From the cell containing the given text, extract its center point as [X, Y] coordinate. 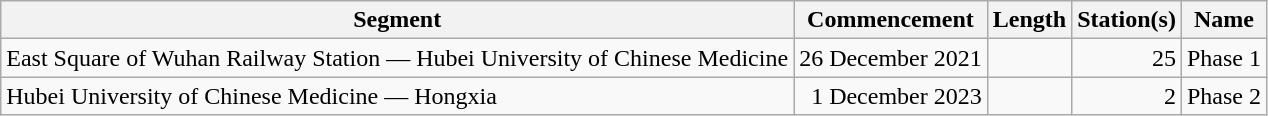
Phase 2 [1224, 96]
Name [1224, 20]
Phase 1 [1224, 58]
1 December 2023 [891, 96]
26 December 2021 [891, 58]
Commencement [891, 20]
25 [1127, 58]
Station(s) [1127, 20]
2 [1127, 96]
Hubei University of Chinese Medicine — Hongxia [398, 96]
East Square of Wuhan Railway Station — Hubei University of Chinese Medicine [398, 58]
Length [1029, 20]
Segment [398, 20]
